Detect which cell encompasses the target text, then output its (X, Y) center coordinate. 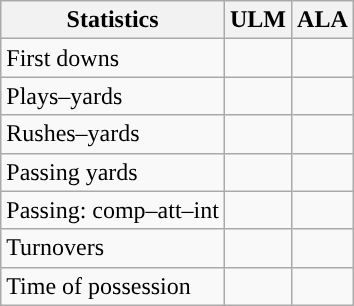
ULM (258, 20)
Passing: comp–att–int (113, 210)
Rushes–yards (113, 134)
Turnovers (113, 248)
Time of possession (113, 286)
Passing yards (113, 172)
Statistics (113, 20)
Plays–yards (113, 96)
ALA (323, 20)
First downs (113, 58)
